From the cell containing the given text, extract its center point as [X, Y] coordinate. 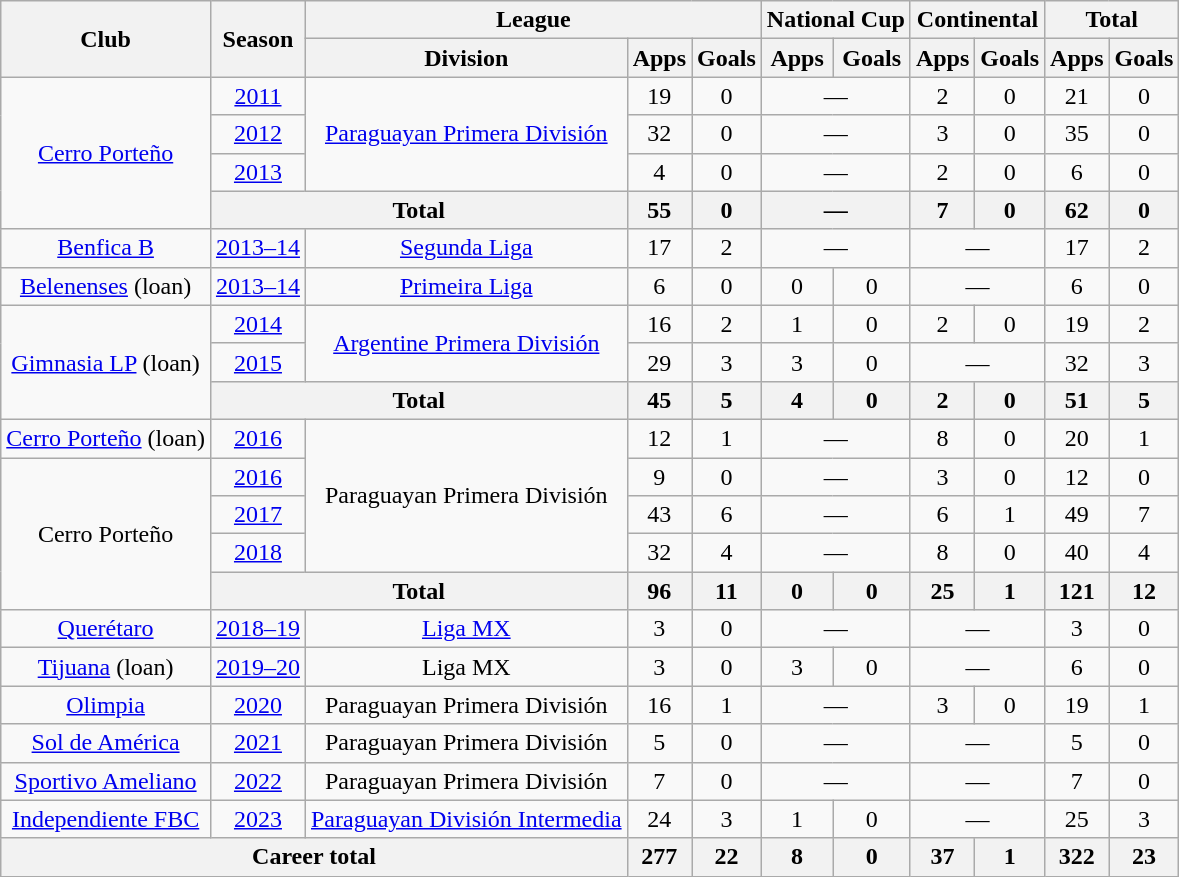
2018–19 [258, 629]
Primeira Liga [466, 286]
277 [659, 857]
51 [1077, 400]
Career total [314, 857]
Paraguayan División Intermedia [466, 819]
Club [106, 39]
49 [1077, 515]
Argentine Primera División [466, 343]
2012 [258, 134]
62 [1077, 210]
322 [1077, 857]
Gimnasia LP (loan) [106, 362]
37 [942, 857]
Continental [977, 20]
Sportivo Ameliano [106, 781]
21 [1077, 96]
National Cup [836, 20]
2023 [258, 819]
League [533, 20]
2020 [258, 705]
24 [659, 819]
2021 [258, 743]
Independiente FBC [106, 819]
2011 [258, 96]
2017 [258, 515]
Benfica B [106, 248]
55 [659, 210]
45 [659, 400]
40 [1077, 553]
11 [727, 591]
Belenenses (loan) [106, 286]
Sol de América [106, 743]
Querétaro [106, 629]
Segunda Liga [466, 248]
Olimpia [106, 705]
96 [659, 591]
2022 [258, 781]
2018 [258, 553]
Season [258, 39]
2013 [258, 172]
29 [659, 362]
2019–20 [258, 667]
43 [659, 515]
Tijuana (loan) [106, 667]
Division [466, 58]
2014 [258, 324]
9 [659, 477]
20 [1077, 438]
22 [727, 857]
23 [1144, 857]
121 [1077, 591]
Cerro Porteño (loan) [106, 438]
2015 [258, 362]
35 [1077, 134]
